From the cell containing the given text, extract its center point as (X, Y) coordinate. 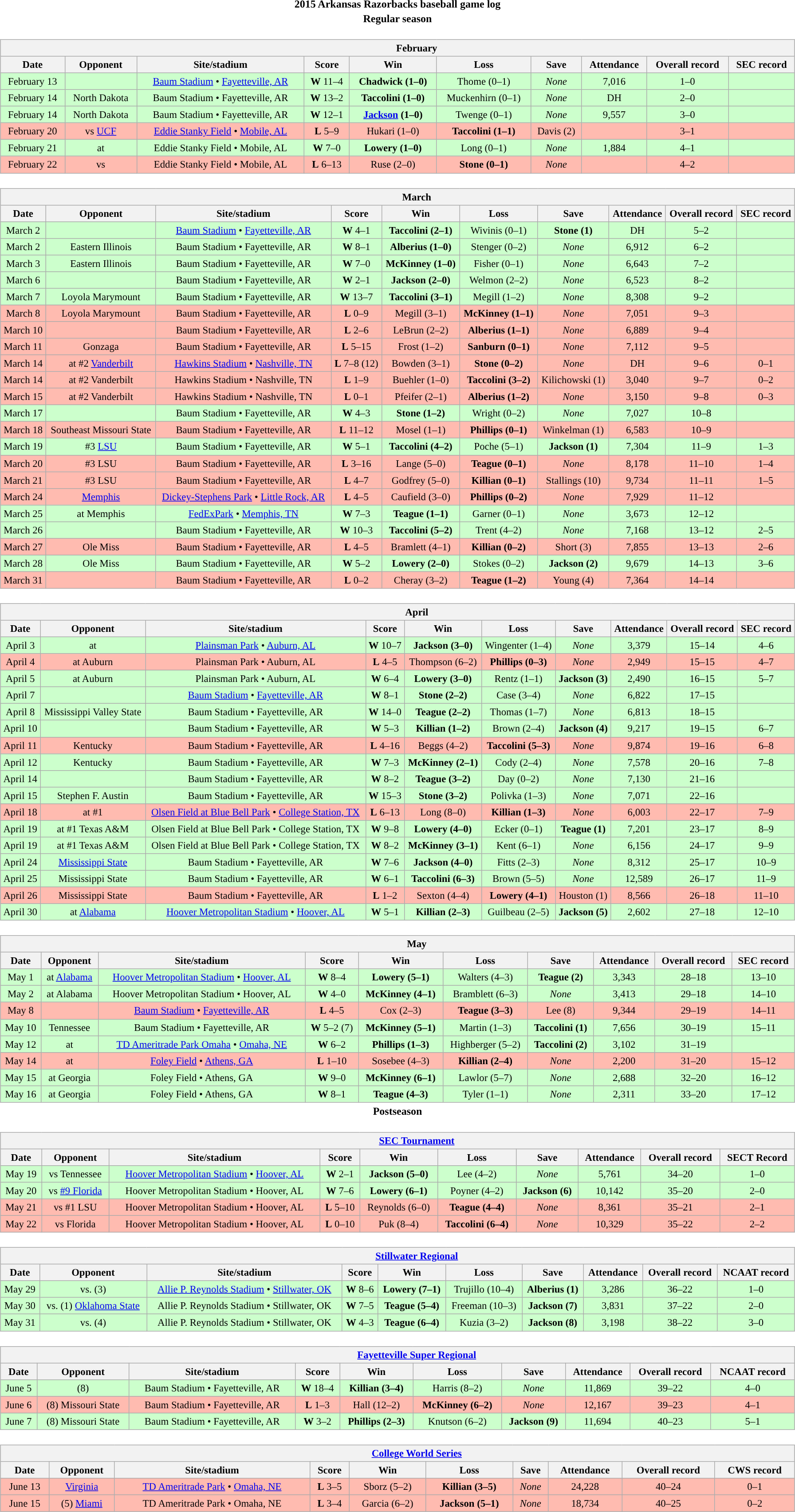
March 6 (23, 280)
L 0–1 (356, 397)
Teague (1–1) (421, 513)
Teague (5–4) (412, 1306)
W 5–2 (356, 564)
at Memphis (101, 513)
Phillips (0–1) (499, 430)
McKinney (6–1) (401, 1077)
23–17 (702, 829)
35–21 (681, 1207)
Chadwick (1–0) (393, 81)
9,217 (639, 729)
vs #1 LSU (75, 1207)
Knutson (6–2) (457, 1421)
Jackson (4) (583, 729)
May 31 (20, 1323)
W 5–2 (7) (332, 1027)
Garner (0–1) (499, 513)
L 0–10 (340, 1224)
3–6 (766, 564)
vs. (4) (93, 1323)
Freeman (10–3) (484, 1306)
McKinney (2–1) (443, 762)
40–24 (668, 1487)
Jackson (6) (547, 1191)
Taccolini (1–0) (393, 98)
39–23 (671, 1405)
2,200 (624, 1061)
1–3 (766, 447)
McKinney (3–1) (443, 846)
38–22 (680, 1323)
Lowery (2–0) (421, 564)
Alberius (1–1) (499, 330)
Megill (1–2) (499, 297)
W 14–0 (385, 712)
Taccolini (1–1) (484, 131)
2–6 (766, 547)
6,912 (637, 247)
Cox (2–3) (401, 1011)
May 22 (21, 1224)
14–11 (763, 1011)
2,688 (624, 1077)
26–18 (702, 895)
Godfrey (5–0) (421, 480)
March 18 (23, 430)
Jackson (7) (553, 1306)
3,413 (624, 994)
1–5 (766, 480)
Tennessee (69, 1027)
6,889 (637, 330)
Taccolini (2–1) (421, 230)
Jackson (5–1) (469, 1503)
May 19 (21, 1174)
May 30 (20, 1306)
19–16 (702, 745)
Phillips (2–3) (376, 1421)
9–6 (701, 363)
W 6–2 (332, 1044)
L 1–9 (356, 380)
Bramblett (6–3) (485, 994)
March 25 (23, 513)
3,379 (639, 645)
10–8 (701, 413)
Long (8–0) (443, 812)
Polivka (1–3) (518, 795)
Taccolini (1) (561, 1027)
April 12 (20, 762)
11–12 (701, 497)
Puk (8–4) (398, 1224)
L 3–16 (356, 463)
Caufield (3–0) (421, 497)
2–5 (766, 530)
June 7 (19, 1421)
Jackson (4–0) (443, 862)
1–4 (766, 463)
15–11 (763, 1027)
June 13 (25, 1487)
L 3–4 (329, 1503)
7,130 (639, 779)
March (397, 196)
Teague (6–4) (412, 1323)
Hukari (1–0) (393, 131)
40–23 (671, 1421)
Guilbeau (2–5) (518, 912)
W 15–3 (385, 795)
February (397, 48)
7,071 (639, 795)
April 30 (20, 912)
9,557 (614, 115)
13–13 (701, 547)
Stone (1–2) (421, 413)
Sanburn (0–1) (499, 347)
Stenger (0–2) (499, 247)
Killian (0–1) (499, 480)
6,583 (637, 430)
W 8–4 (332, 977)
9,344 (624, 1011)
Stone (0–1) (484, 165)
Thome (0–1) (484, 81)
3,150 (637, 397)
Young (4) (573, 580)
9–2 (701, 297)
L 11–12 (356, 430)
April 5 (20, 679)
Teague (1–2) (499, 580)
April 25 (20, 879)
18–15 (702, 712)
April 8 (20, 712)
18,734 (585, 1503)
Killian (2–3) (443, 912)
W 5–3 (385, 729)
Jackson (5) (583, 912)
April 4 (20, 662)
Stallings (10) (573, 480)
9,734 (637, 480)
L 5–15 (356, 347)
L 1–2 (385, 895)
Sosebee (4–3) (401, 1061)
5–1 (752, 1421)
L 1–10 (332, 1061)
9–4 (701, 330)
Southeast Missouri State (101, 430)
9–8 (701, 397)
7,201 (639, 829)
24,228 (585, 1487)
29–19 (693, 1011)
February 13 (33, 81)
Lange (5–0) (421, 463)
March 21 (23, 480)
6–8 (766, 745)
Beggs (4–2) (443, 745)
(5) Miami (82, 1503)
5–7 (766, 679)
L 4–16 (385, 745)
April 3 (20, 645)
40–25 (668, 1503)
30–19 (693, 1027)
Houston (1) (583, 895)
W 13–7 (356, 297)
March 15 (23, 397)
March 31 (23, 580)
Ecker (0–1) (518, 829)
March 26 (23, 530)
March 20 (23, 463)
Lee (4–2) (476, 1174)
13–10 (763, 977)
11,869 (598, 1388)
7,855 (637, 547)
Teague (2) (561, 977)
L 0–9 (356, 313)
3,673 (637, 513)
16–15 (702, 679)
McKinney (6–2) (457, 1405)
Phillips (0–2) (499, 497)
17–15 (702, 695)
Lawlor (5–7) (485, 1077)
L 4–7 (356, 480)
Kilichowski (1) (573, 380)
March 19 (23, 447)
8–9 (766, 829)
Jackson (3) (583, 679)
Teague (1) (583, 829)
Stillwater Regional (397, 1256)
Ruse (2–0) (393, 165)
12–10 (766, 912)
Jackson (8) (553, 1323)
SECT Record (757, 1157)
February 21 (33, 148)
22–17 (702, 812)
7,016 (614, 81)
May 20 (21, 1191)
March 7 (23, 297)
March 27 (23, 547)
Teague (3–2) (443, 779)
3,286 (613, 1289)
W 10–7 (385, 645)
at #1 (93, 812)
L 1–3 (317, 1405)
Sexton (4–4) (443, 895)
Harris (8–2) (457, 1388)
W 7–5 (360, 1306)
9–5 (701, 347)
16–12 (763, 1077)
14–10 (763, 994)
Short (3) (573, 547)
Wingenter (1–4) (518, 645)
Lowery (4–1) (518, 895)
Wivinis (0–1) (499, 230)
Brown (5–5) (518, 879)
vs Tennessee (75, 1174)
8,178 (637, 463)
6,003 (639, 812)
May 10 (21, 1027)
6,813 (639, 712)
9–7 (701, 380)
28–18 (693, 977)
8,566 (639, 895)
College World Series (397, 1453)
3,343 (624, 977)
FedExPark • Memphis, TN (243, 513)
Cheray (3–2) (421, 580)
W 10–3 (356, 530)
7,027 (637, 413)
9–3 (701, 313)
Lowery (6–1) (398, 1191)
April 18 (20, 812)
15–14 (702, 645)
2–2 (757, 1224)
CWS record (755, 1470)
35–22 (681, 1224)
3,102 (624, 1044)
Stone (1) (573, 230)
May 1 (21, 977)
Killian (1–2) (443, 729)
4–2 (688, 165)
Alberius (1–0) (421, 247)
1,884 (614, 148)
Stone (0–2) (499, 363)
L 2–6 (356, 330)
Martin (1–3) (485, 1027)
Jackson (1) (573, 447)
vs UCF (101, 131)
Killian (3–4) (376, 1388)
May 8 (21, 1011)
10,329 (610, 1224)
Killian (1–3) (518, 812)
Teague (4–4) (476, 1207)
32–20 (693, 1077)
2–1 (757, 1207)
8,312 (639, 862)
33–20 (693, 1094)
McKinney (5–1) (401, 1027)
31–19 (693, 1044)
Jackson (3–0) (443, 645)
W 3–2 (317, 1421)
McKinney (1–0) (421, 263)
Taccolini (5–2) (421, 530)
L 5–10 (340, 1207)
Twenge (0–1) (484, 115)
Stephen F. Austin (93, 795)
Long (0–1) (484, 148)
vs. (3) (93, 1289)
Memphis (101, 497)
W 12–1 (327, 115)
7,304 (637, 447)
39–22 (671, 1388)
Brown (2–4) (518, 729)
Jackson (1–0) (393, 115)
2,490 (639, 679)
0–3 (766, 397)
L 5–9 (327, 131)
14–14 (701, 580)
Lowery (5–1) (401, 977)
Taccolini (3–2) (499, 380)
Teague (3–3) (485, 1011)
7,112 (637, 347)
Mosel (1–1) (421, 430)
vs Florida (75, 1224)
March 8 (23, 313)
Pfeifer (2–1) (421, 397)
vs #9 Florida (75, 1191)
2,949 (639, 662)
Taccolini (4–2) (421, 447)
Jackson (9) (534, 1421)
6,523 (637, 280)
20–16 (702, 762)
April 11 (20, 745)
2,311 (624, 1094)
Jackson (2–0) (421, 280)
8,361 (610, 1207)
6,822 (639, 695)
7,656 (624, 1027)
8,308 (637, 297)
Wright (0–2) (499, 413)
Garcia (6–2) (388, 1503)
June 6 (19, 1405)
13–12 (701, 530)
March 24 (23, 497)
Lee (8) (561, 1011)
24–17 (702, 846)
Frost (1–2) (421, 347)
W 4–0 (332, 994)
L 0–2 (356, 580)
12,167 (598, 1405)
34–20 (681, 1174)
June 15 (25, 1503)
3–1 (688, 131)
Stone (3–2) (443, 795)
W 9–0 (332, 1077)
May 12 (21, 1044)
April 14 (20, 779)
McKinney (1–1) (499, 313)
March 17 (23, 413)
11–11 (701, 480)
7,578 (639, 762)
Killian (2–4) (485, 1061)
Sborz (5–2) (388, 1487)
May 21 (21, 1207)
14–13 (701, 564)
March 3 (23, 263)
L 3–5 (329, 1487)
Virginia (82, 1487)
2,602 (639, 912)
6–7 (766, 729)
Phillips (0–3) (518, 662)
Alberius (1–2) (499, 397)
Davis (2) (556, 131)
6,643 (637, 263)
Teague (2–2) (443, 712)
17–12 (763, 1094)
Stone (2–2) (443, 695)
3,198 (613, 1323)
Killian (0–2) (499, 547)
Welmon (2–2) (499, 280)
Kent (6–1) (518, 846)
Teague (0–1) (499, 463)
Highberger (5–2) (485, 1044)
Bowden (3–1) (421, 363)
5,761 (610, 1174)
May 29 (20, 1289)
W 9–8 (385, 829)
W 13–2 (327, 98)
Winkelman (1) (573, 430)
7,364 (637, 580)
W 6–4 (385, 679)
Case (3–4) (518, 695)
15–15 (702, 662)
4–7 (766, 662)
June 5 (19, 1388)
Stokes (0–2) (499, 564)
7–9 (766, 812)
7,168 (637, 530)
W 6–1 (385, 879)
Taccolini (5–3) (518, 745)
Thompson (6–2) (443, 662)
15–12 (763, 1061)
8–2 (701, 280)
Poyner (4–2) (476, 1191)
7–8 (766, 762)
McKinney (4–1) (401, 994)
9–9 (766, 846)
March 11 (23, 347)
5–2 (701, 230)
36–22 (680, 1289)
SEC Tournament (397, 1140)
21–16 (702, 779)
27–18 (702, 912)
Taccolini (6–3) (443, 879)
Tyler (1–1) (485, 1094)
9,874 (639, 745)
Fitts (2–3) (518, 862)
May 2 (21, 994)
Taccolini (3–1) (421, 297)
6,156 (639, 846)
April (397, 612)
April 24 (20, 862)
26–17 (702, 879)
April 7 (20, 695)
25–17 (702, 862)
TD Ameritrade Park Omaha • Omaha, NE (201, 1044)
11,694 (598, 1421)
(8) (83, 1388)
Hall (12–2) (376, 1405)
L 7–8 (12) (356, 363)
Lowery (7–1) (412, 1289)
37–22 (680, 1306)
Day (0–2) (518, 779)
7,051 (637, 313)
3,040 (637, 380)
6–2 (701, 247)
Mississippi Valley State (93, 712)
February 20 (33, 131)
Thomas (1–7) (518, 712)
Buehler (1–0) (421, 380)
February 22 (33, 165)
W 11–4 (327, 81)
Megill (3–1) (421, 313)
Fayetteville Super Regional (397, 1355)
March 10 (23, 330)
35–20 (681, 1191)
Teague (4–3) (401, 1094)
4–6 (766, 645)
W 8–6 (360, 1289)
W 18–4 (317, 1388)
Bramlett (4–1) (421, 547)
22–16 (702, 795)
Trujillo (10–4) (484, 1289)
Trent (4–2) (499, 530)
Killian (3–5) (469, 1487)
12,589 (639, 879)
3,831 (613, 1306)
W 4–1 (356, 230)
May 15 (21, 1077)
9,679 (637, 564)
Rentz (1–1) (518, 679)
Lowery (1–0) (393, 148)
Dickey-Stephens Park • Little Rock, AR (243, 497)
7,929 (637, 497)
Walters (4–3) (485, 977)
vs. (1) Oklahoma State (93, 1306)
Muckenhirn (0–1) (484, 98)
31–20 (693, 1061)
Fisher (0–1) (499, 263)
Lowery (4–0) (443, 829)
Cody (2–4) (518, 762)
12–12 (701, 513)
7–2 (701, 263)
Taccolini (6–4) (476, 1224)
10,142 (610, 1191)
April 15 (20, 795)
vs (101, 165)
29–18 (693, 994)
Reynolds (6–0) (398, 1207)
April 26 (20, 895)
19–15 (702, 729)
Phillips (1–3) (401, 1044)
Kuzia (3–2) (484, 1323)
Jackson (2) (573, 564)
May (397, 944)
LeBrun (2–2) (421, 330)
Lowery (3–0) (443, 679)
4–0 (752, 1388)
May 14 (21, 1061)
Gonzaga (101, 347)
May 16 (21, 1094)
March 28 (23, 564)
April 10 (20, 729)
Taccolini (2) (561, 1044)
Poche (5–1) (499, 447)
Jackson (5–0) (398, 1174)
Alberius (1) (553, 1289)
